Pinpoint the cell where the given text exists, returning its (X, Y) midpoint coordinate. 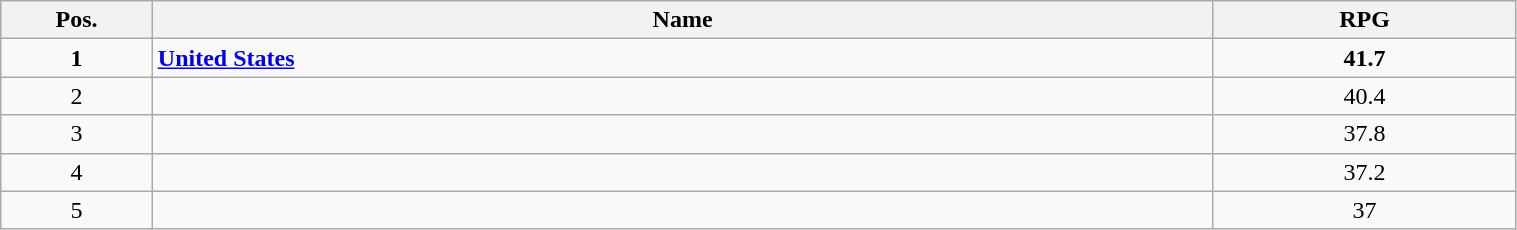
5 (77, 210)
37.2 (1364, 172)
Pos. (77, 20)
United States (682, 58)
3 (77, 134)
37.8 (1364, 134)
RPG (1364, 20)
41.7 (1364, 58)
40.4 (1364, 96)
2 (77, 96)
Name (682, 20)
4 (77, 172)
1 (77, 58)
37 (1364, 210)
